Determine the (X, Y) coordinate at the center of the cell enclosing the given text.  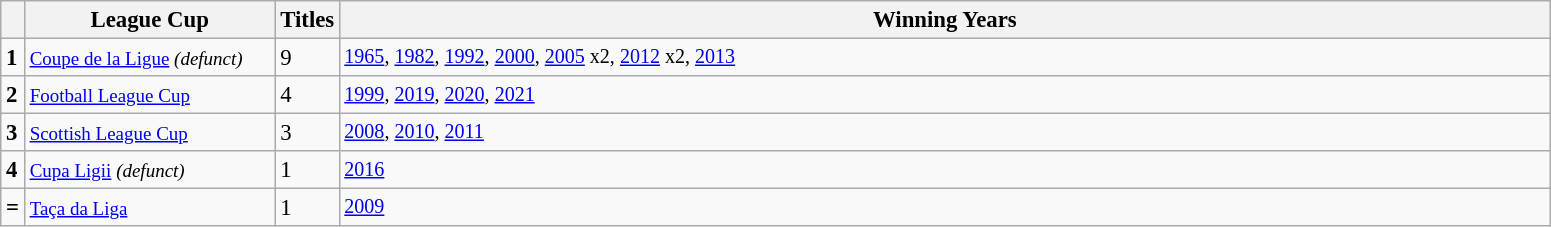
Coupe de la Ligue (defunct) (150, 58)
Cupa Ligii (defunct) (150, 170)
1965, 1982, 1992, 2000, 2005 x2, 2012 x2, 2013 (946, 58)
1999, 2019, 2020, 2021 (946, 95)
League Cup (150, 20)
2009 (946, 208)
Titles (308, 20)
2016 (946, 170)
Taça da Liga (150, 208)
9 (308, 58)
2008, 2010, 2011 (946, 133)
Winning Years (946, 20)
= (13, 208)
Scottish League Cup (150, 133)
Football League Cup (150, 95)
2 (13, 95)
